Return (X, Y) of the center of cell containing provided text 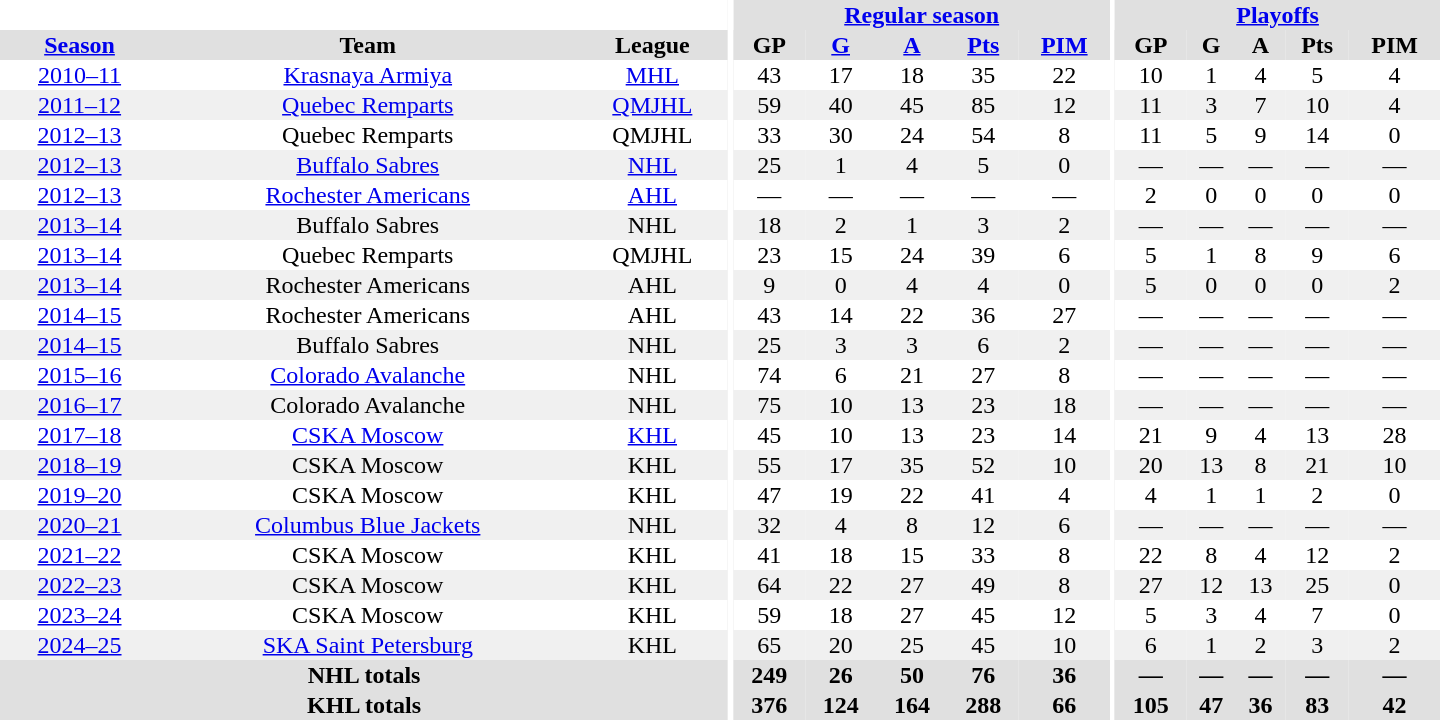
76 (984, 675)
2010–11 (80, 75)
2015–16 (80, 375)
Playoffs (1278, 15)
30 (840, 135)
Season (80, 45)
376 (770, 705)
65 (770, 645)
124 (840, 705)
Team (368, 45)
Columbus Blue Jackets (368, 525)
50 (912, 675)
League (652, 45)
KHL totals (364, 705)
54 (984, 135)
52 (984, 465)
2020–21 (80, 525)
2024–25 (80, 645)
2017–18 (80, 435)
2019–20 (80, 495)
40 (840, 105)
2011–12 (80, 105)
2022–23 (80, 585)
105 (1150, 705)
SKA Saint Petersburg (368, 645)
64 (770, 585)
164 (912, 705)
249 (770, 675)
Krasnaya Armiya (368, 75)
83 (1317, 705)
MHL (652, 75)
66 (1064, 705)
26 (840, 675)
288 (984, 705)
75 (770, 405)
2023–24 (80, 615)
32 (770, 525)
2018–19 (80, 465)
28 (1394, 435)
49 (984, 585)
19 (840, 495)
Regular season (922, 15)
55 (770, 465)
85 (984, 105)
NHL totals (364, 675)
2021–22 (80, 555)
39 (984, 255)
42 (1394, 705)
74 (770, 375)
2016–17 (80, 405)
